Scan for the cell matching the given text and deliver its [X, Y] coordinate at center. 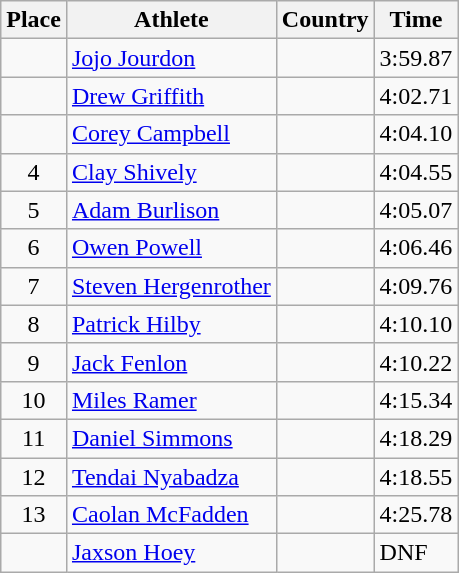
4:18.55 [416, 477]
Steven Hergenrother [171, 286]
3:59.87 [416, 58]
4:15.34 [416, 400]
4:06.46 [416, 248]
13 [34, 515]
4:09.76 [416, 286]
Caolan McFadden [171, 515]
Miles Ramer [171, 400]
9 [34, 362]
Jack Fenlon [171, 362]
10 [34, 400]
4:18.29 [416, 438]
5 [34, 210]
Athlete [171, 20]
4:05.07 [416, 210]
Time [416, 20]
11 [34, 438]
4:10.10 [416, 324]
4:02.71 [416, 96]
4:10.22 [416, 362]
Patrick Hilby [171, 324]
Tendai Nyabadza [171, 477]
4:04.55 [416, 172]
12 [34, 477]
DNF [416, 553]
6 [34, 248]
4:25.78 [416, 515]
Clay Shively [171, 172]
Drew Griffith [171, 96]
8 [34, 324]
Jaxson Hoey [171, 553]
4:04.10 [416, 134]
Owen Powell [171, 248]
Corey Campbell [171, 134]
Daniel Simmons [171, 438]
Adam Burlison [171, 210]
7 [34, 286]
Jojo Jourdon [171, 58]
Country [325, 20]
4 [34, 172]
Place [34, 20]
